Determine the (X, Y) coordinate at the center of the cell enclosing the given text.  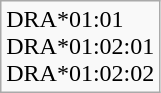
DRA*01:01 DRA*01:02:01 DRA*01:02:02 (80, 47)
